Locate the cell with the specified text and output its (x, y) center coordinate. 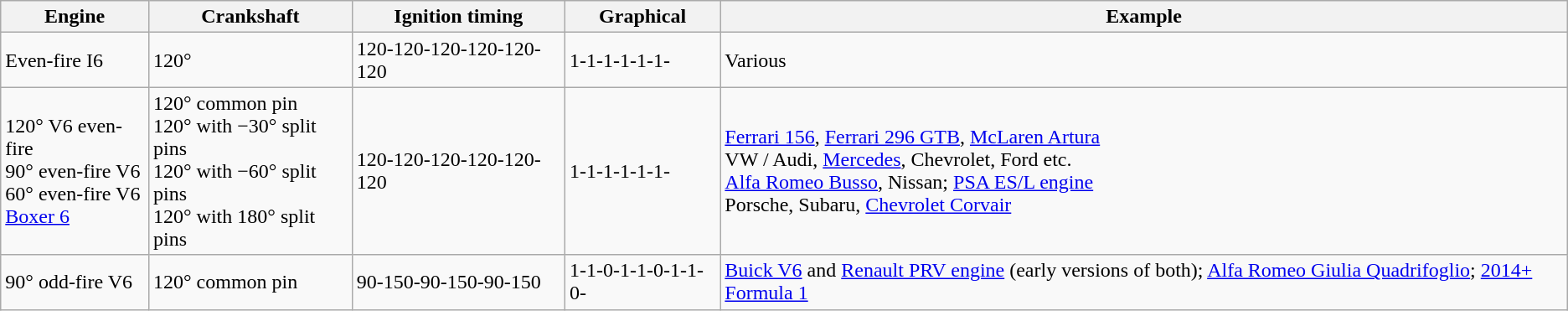
120° common pin 120° with −30° split pins 120° with −60° split pins 120° with 180° split pins (250, 171)
Graphical (642, 17)
120° common pin (250, 282)
120° (250, 60)
Example (1144, 17)
Engine (75, 17)
1-1-0-1-1-0-1-1-0- (642, 282)
Crankshaft (250, 17)
90° odd-fire V6 (75, 282)
Even-fire I6 (75, 60)
90-150-90-150-90-150 (458, 282)
Various (1144, 60)
120° V6 even-fire 90° even-fire V6 60° even-fire V6 Boxer 6 (75, 171)
Ignition timing (458, 17)
Buick V6 and Renault PRV engine (early versions of both); Alfa Romeo Giulia Quadrifoglio; 2014+ Formula 1 (1144, 282)
